Extract the [x, y] coordinate from the center of the cell holding the provided text.  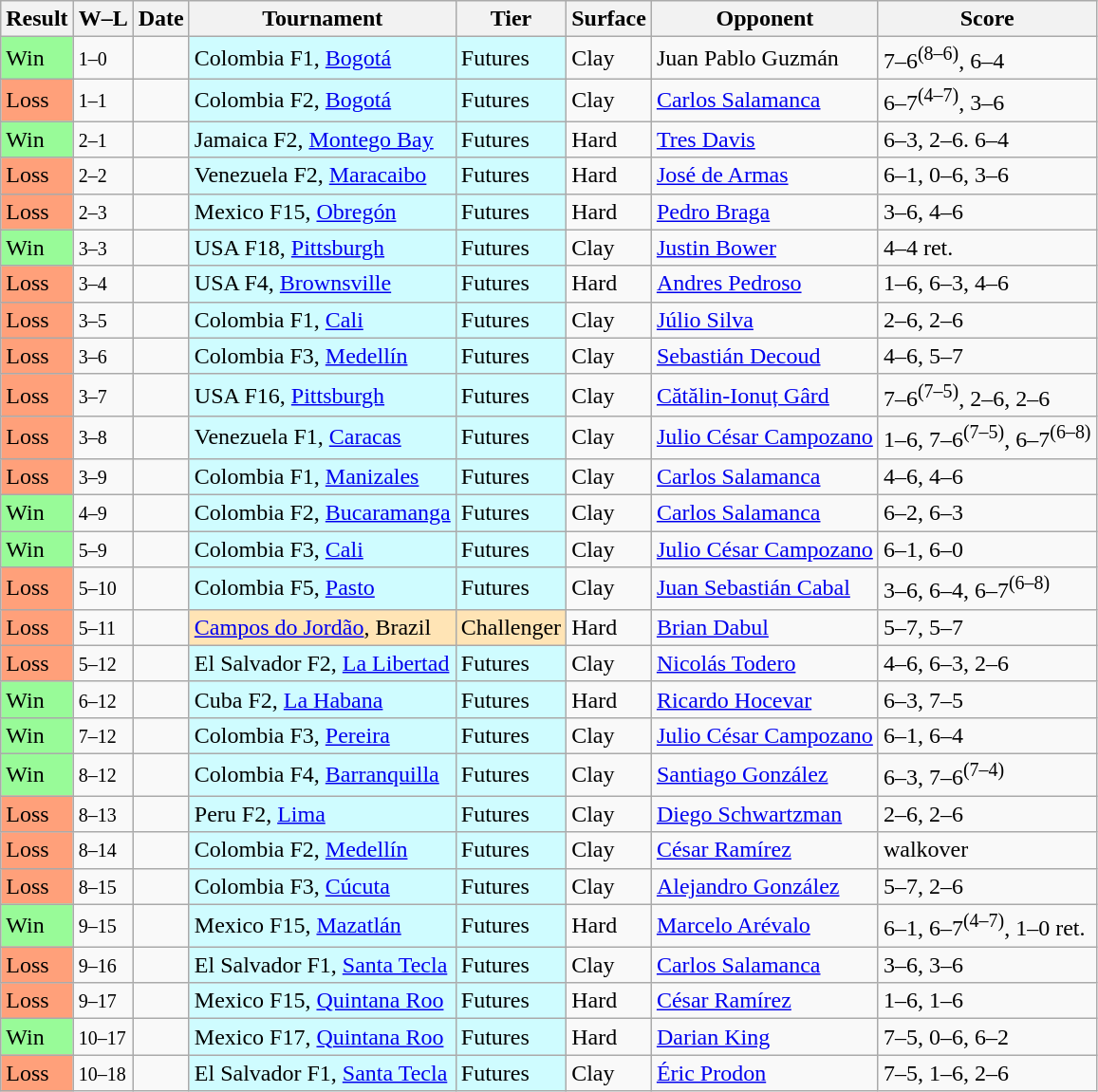
4–9 [102, 513]
4–6, 6–3, 2–6 [987, 663]
5–10 [102, 588]
5–7, 5–7 [987, 627]
Cuba F2, La Habana [323, 699]
Tres Davis [765, 139]
2–3 [102, 212]
6–7(4–7), 3–6 [987, 101]
walkover [987, 850]
W–L [102, 19]
7–5, 1–6, 2–6 [987, 1073]
3–9 [102, 476]
6–12 [102, 699]
3–4 [102, 284]
Colombia F3, Cúcuta [323, 886]
2–1 [102, 139]
3–5 [102, 320]
Júlio Silva [765, 320]
7–6(8–6), 6–4 [987, 59]
7–12 [102, 735]
Colombia F4, Barranquilla [323, 774]
Pedro Braga [765, 212]
Cătălin-Ionuț Gârd [765, 395]
Juan Sebastián Cabal [765, 588]
3–6, 6–4, 6–7(6–8) [987, 588]
Venezuela F1, Caracas [323, 438]
8–15 [102, 886]
6–1, 0–6, 3–6 [987, 176]
4–6, 4–6 [987, 476]
1–1 [102, 101]
Colombia F1, Cali [323, 320]
Santiago González [765, 774]
9–16 [102, 965]
Brian Dabul [765, 627]
Diego Schwartzman [765, 814]
1–6, 6–3, 4–6 [987, 284]
6–2, 6–3 [987, 513]
7–5, 0–6, 6–2 [987, 1037]
6–1, 6–4 [987, 735]
5–9 [102, 549]
9–15 [102, 926]
Colombia F1, Bogotá [323, 59]
Date [161, 19]
Justin Bower [765, 248]
Colombia F2, Bogotá [323, 101]
Peru F2, Lima [323, 814]
4–4 ret. [987, 248]
Colombia F3, Medellín [323, 356]
Surface [609, 19]
José de Armas [765, 176]
Darian King [765, 1037]
Colombia F2, Bucaramanga [323, 513]
Andres Pedroso [765, 284]
6–1, 6–7(4–7), 1–0 ret. [987, 926]
Éric Prodon [765, 1073]
Ricardo Hocevar [765, 699]
Score [987, 19]
3–6 [102, 356]
Venezuela F2, Maracaibo [323, 176]
10–18 [102, 1073]
Colombia F1, Manizales [323, 476]
Mexico F15, Quintana Roo [323, 1001]
Colombia F3, Pereira [323, 735]
8–13 [102, 814]
5–11 [102, 627]
6–1, 6–0 [987, 549]
Mexico F15, Mazatlán [323, 926]
4–6, 5–7 [987, 356]
Colombia F3, Cali [323, 549]
6–3, 2–6. 6–4 [987, 139]
USA F18, Pittsburgh [323, 248]
8–12 [102, 774]
1–0 [102, 59]
Mexico F17, Quintana Roo [323, 1037]
Result [37, 19]
USA F4, Brownsville [323, 284]
Challenger [511, 627]
5–12 [102, 663]
Colombia F2, Medellín [323, 850]
Opponent [765, 19]
5–7, 2–6 [987, 886]
6–3, 7–5 [987, 699]
3–6, 3–6 [987, 965]
Tournament [323, 19]
Nicolás Todero [765, 663]
Tier [511, 19]
Colombia F5, Pasto [323, 588]
3–8 [102, 438]
10–17 [102, 1037]
3–6, 4–6 [987, 212]
6–3, 7–6(7–4) [987, 774]
3–7 [102, 395]
Jamaica F2, Montego Bay [323, 139]
7–6(7–5), 2–6, 2–6 [987, 395]
Campos do Jordão, Brazil [323, 627]
1–6, 7–6(7–5), 6–7(6–8) [987, 438]
Sebastián Decoud [765, 356]
9–17 [102, 1001]
8–14 [102, 850]
3–3 [102, 248]
2–2 [102, 176]
1–6, 1–6 [987, 1001]
Juan Pablo Guzmán [765, 59]
El Salvador F2, La Libertad [323, 663]
Mexico F15, Obregón [323, 212]
Alejandro González [765, 886]
USA F16, Pittsburgh [323, 395]
Marcelo Arévalo [765, 926]
